Scan for the cell matching the given text and deliver its [X, Y] coordinate at center. 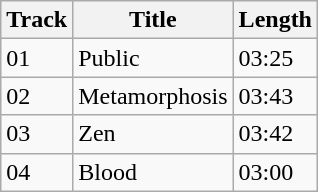
Public [153, 58]
Blood [153, 172]
Track [37, 20]
03:43 [275, 96]
03:25 [275, 58]
Metamorphosis [153, 96]
Title [153, 20]
03:00 [275, 172]
03:42 [275, 134]
04 [37, 172]
Length [275, 20]
03 [37, 134]
01 [37, 58]
Zen [153, 134]
02 [37, 96]
